Extract the (X, Y) coordinate from the center of the cell holding the provided text.  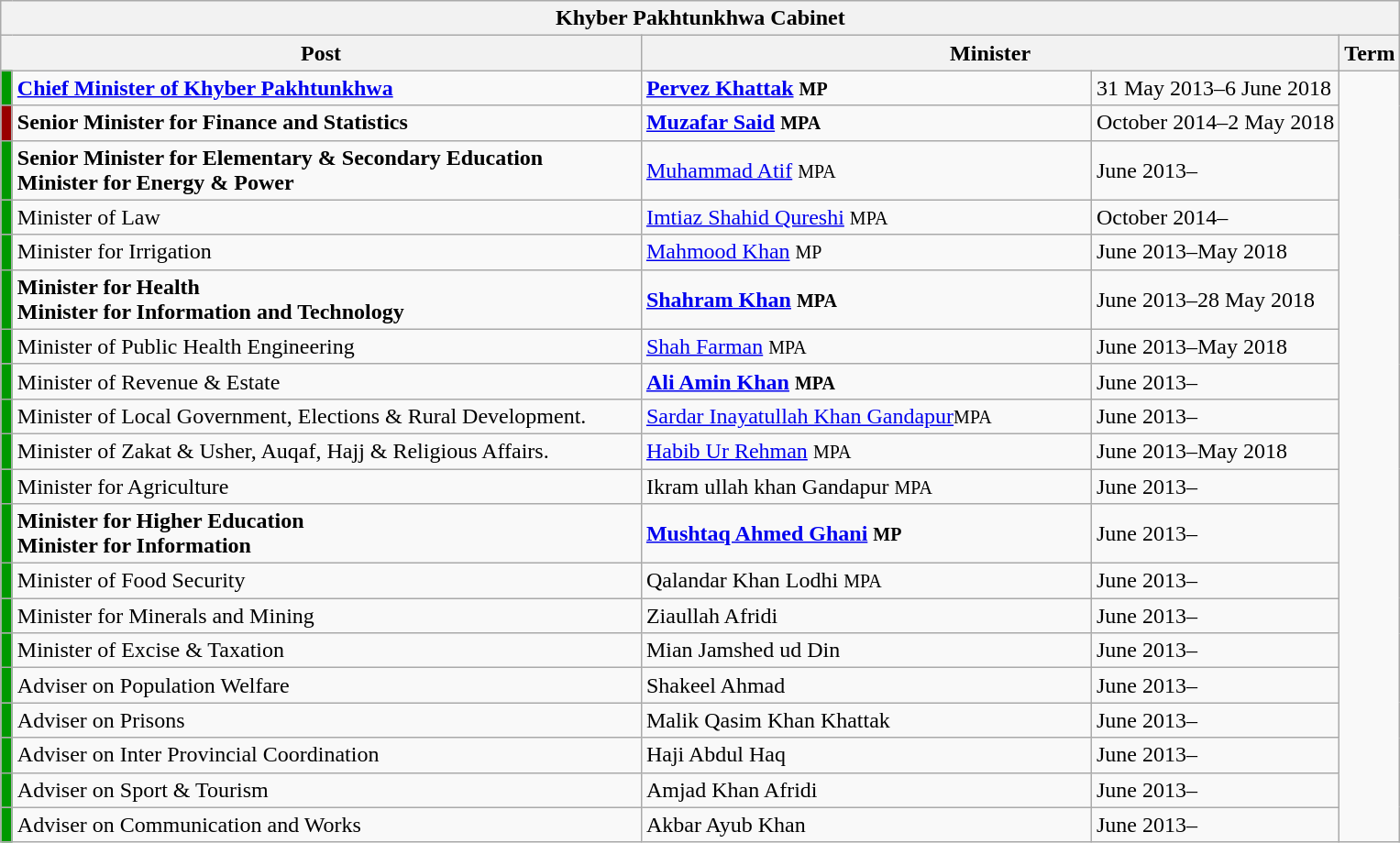
Malik Qasim Khan Khattak (865, 720)
Mian Jamshed ud Din (865, 651)
Minister of Excise & Taxation (326, 651)
Minister of Law (326, 217)
Shakeel Ahmad (865, 685)
Adviser on Sport & Tourism (326, 790)
Minister for Agriculture (326, 487)
Post (321, 53)
Adviser on Inter Provincial Coordination (326, 755)
Ikram ullah khan Gandapur MPA (865, 487)
Senior Minister for Elementary & Secondary Education Minister for Energy & Power (326, 170)
October 2014–2 May 2018 (1215, 123)
Qalandar Khan Lodhi MPA (865, 581)
Habib Ur Rehman MPA (865, 451)
Mushtaq Ahmed Ghani MP (865, 533)
Adviser on Prisons (326, 720)
Senior Minister for Finance and Statistics (326, 123)
Minister for Health Minister for Information and Technology (326, 299)
Minister of Public Health Engineering (326, 346)
October 2014– (1215, 217)
Mahmood Khan MP (865, 252)
Minister of Food Security (326, 581)
Imtiaz Shahid Qureshi MPA (865, 217)
Ziaullah Afridi (865, 616)
Minister for Higher EducationMinister for Information (326, 533)
Minister of Revenue & Estate (326, 381)
Minister (990, 53)
Minister for Irrigation (326, 252)
Minister for Minerals and Mining (326, 616)
Akbar Ayub Khan (865, 825)
Amjad Khan Afridi (865, 790)
June 2013–28 May 2018 (1215, 299)
Muzafar Said MPA (865, 123)
Shah Farman MPA (865, 346)
Minister of Local Government, Elections & Rural Development. (326, 416)
Shahram Khan MPA (865, 299)
Minister of Zakat & Usher, Auqaf, Hajj & Religious Affairs. (326, 451)
Haji Abdul Haq (865, 755)
Muhammad Atif MPA (865, 170)
Term (1370, 53)
Adviser on Communication and Works (326, 825)
31 May 2013–6 June 2018 (1215, 88)
Sardar Inayatullah Khan GandapurMPA (865, 416)
Ali Amin Khan MPA (865, 381)
Chief Minister of Khyber Pakhtunkhwa (326, 88)
Khyber Pakhtunkhwa Cabinet (700, 18)
Pervez Khattak MP (865, 88)
Adviser on Population Welfare (326, 685)
